Find where the given text appears and provide that cell's center as [X, Y] coordinate. 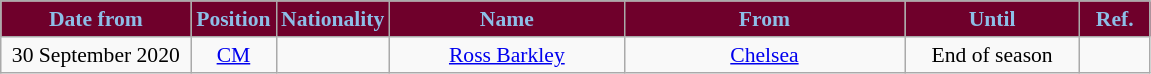
Until [992, 19]
Name [506, 19]
Position [234, 19]
CM [234, 55]
End of season [992, 55]
Ref. [1115, 19]
Date from [96, 19]
Nationality [332, 19]
From [764, 19]
Chelsea [764, 55]
30 September 2020 [96, 55]
Ross Barkley [506, 55]
